Identify which cell holds the provided text, then report its [x, y] central coordinate. 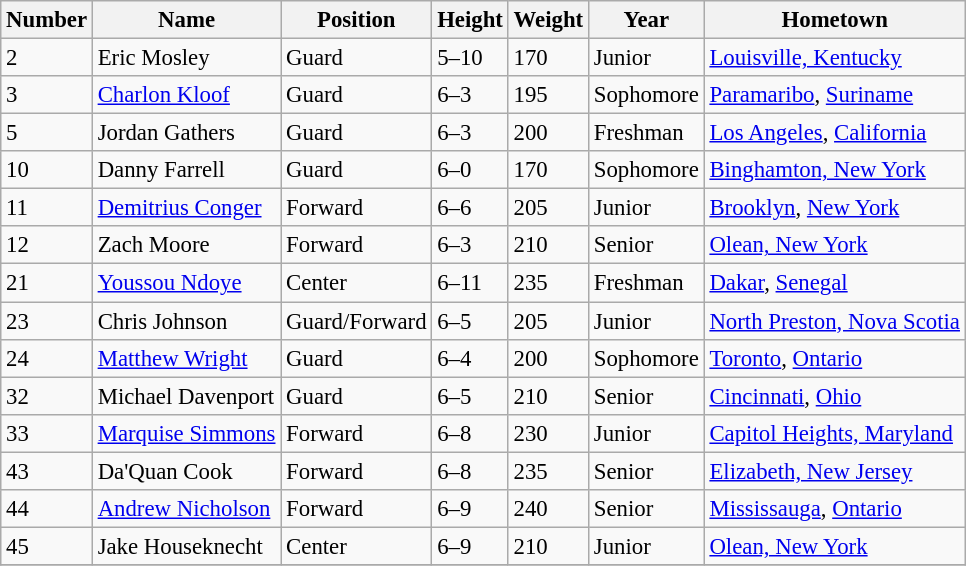
Elizabeth, New Jersey [834, 471]
6–6 [470, 208]
6–4 [470, 358]
Number [47, 20]
Year [646, 20]
3 [47, 95]
Height [470, 20]
Name [186, 20]
Hometown [834, 20]
12 [47, 245]
21 [47, 283]
Zach Moore [186, 245]
Michael Davenport [186, 396]
Mississauga, Ontario [834, 509]
43 [47, 471]
Position [356, 20]
2 [47, 58]
Chris Johnson [186, 321]
North Preston, Nova Scotia [834, 321]
Matthew Wright [186, 358]
Guard/Forward [356, 321]
45 [47, 546]
6–0 [470, 170]
240 [548, 509]
195 [548, 95]
Dakar, Senegal [834, 283]
Da'Quan Cook [186, 471]
Toronto, Ontario [834, 358]
Marquise Simmons [186, 433]
Charlon Kloof [186, 95]
Louisville, Kentucky [834, 58]
Binghamton, New York [834, 170]
Paramaribo, Suriname [834, 95]
Capitol Heights, Maryland [834, 433]
5–10 [470, 58]
Cincinnati, Ohio [834, 396]
33 [47, 433]
Jordan Gathers [186, 133]
Demitrius Conger [186, 208]
230 [548, 433]
32 [47, 396]
Youssou Ndoye [186, 283]
Andrew Nicholson [186, 509]
Jake Houseknecht [186, 546]
5 [47, 133]
24 [47, 358]
Los Angeles, California [834, 133]
11 [47, 208]
10 [47, 170]
Eric Mosley [186, 58]
Brooklyn, New York [834, 208]
Weight [548, 20]
23 [47, 321]
6–11 [470, 283]
Danny Farrell [186, 170]
44 [47, 509]
